Provide the (X, Y) coordinate of the cell's center where the given text is located.  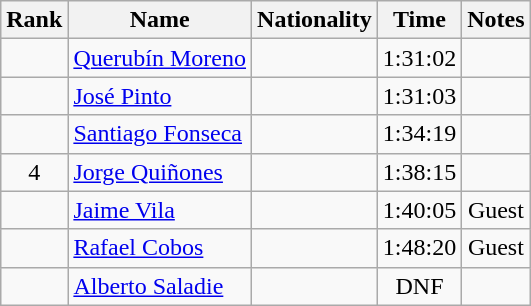
José Pinto (160, 96)
Nationality (315, 20)
Time (419, 20)
Santiago Fonseca (160, 134)
Jorge Quiñones (160, 172)
Notes (496, 20)
DNF (419, 286)
Rank (34, 20)
Rafael Cobos (160, 248)
Querubín Moreno (160, 58)
Jaime Vila (160, 210)
1:31:03 (419, 96)
Name (160, 20)
1:40:05 (419, 210)
1:48:20 (419, 248)
1:31:02 (419, 58)
4 (34, 172)
1:38:15 (419, 172)
Alberto Saladie (160, 286)
1:34:19 (419, 134)
